Search for the cell housing the specified text and yield its [X, Y] center coordinate. 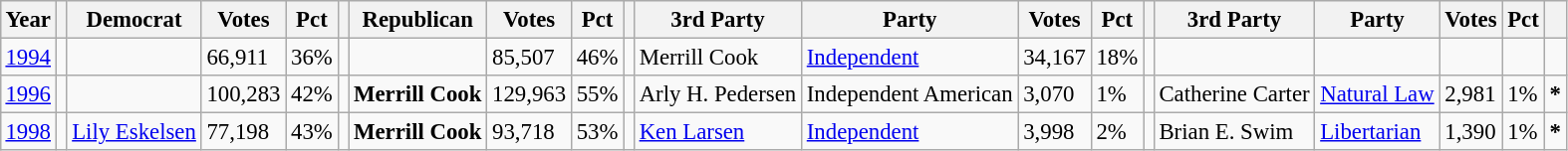
Independent American [909, 94]
1996 [28, 94]
1,390 [1470, 132]
Ken Larsen [717, 132]
Democrat [133, 20]
85,507 [530, 57]
Republican [418, 20]
93,718 [530, 132]
100,283 [243, 94]
Catherine Carter [1234, 94]
Year [28, 20]
3,998 [1054, 132]
77,198 [243, 132]
55% [597, 94]
3,070 [1054, 94]
Libertarian [1377, 132]
2% [1117, 132]
34,167 [1054, 57]
2,981 [1470, 94]
Natural Law [1377, 94]
1994 [28, 57]
129,963 [530, 94]
Arly H. Pedersen [717, 94]
66,911 [243, 57]
36% [312, 57]
43% [312, 132]
1998 [28, 132]
42% [312, 94]
53% [597, 132]
18% [1117, 57]
Lily Eskelsen [133, 132]
46% [597, 57]
Brian E. Swim [1234, 132]
